Scan for the cell matching the given text and deliver its [X, Y] coordinate at center. 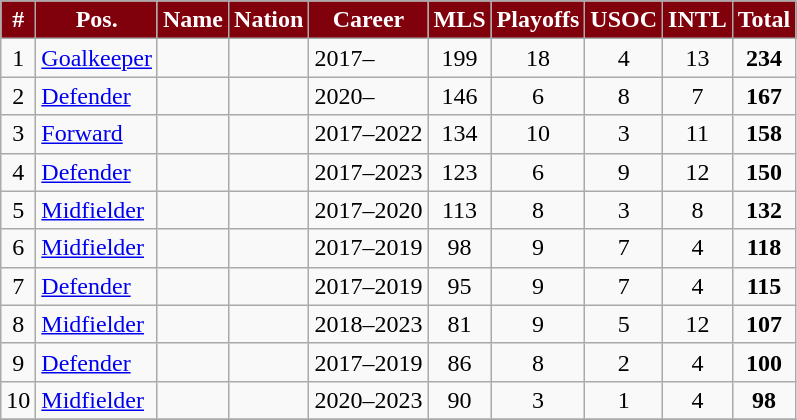
Playoffs [538, 20]
118 [764, 248]
123 [460, 172]
2020–2023 [368, 400]
USOC [624, 20]
95 [460, 286]
2017–2023 [368, 172]
MLS [460, 20]
86 [460, 362]
150 [764, 172]
Total [764, 20]
2018–2023 [368, 324]
234 [764, 58]
2017–2022 [368, 134]
113 [460, 210]
81 [460, 324]
Nation [269, 20]
Forward [97, 134]
Career [368, 20]
2017– [368, 58]
# [18, 20]
Pos. [97, 20]
90 [460, 400]
115 [764, 286]
167 [764, 96]
2020– [368, 96]
100 [764, 362]
134 [460, 134]
Goalkeeper [97, 58]
132 [764, 210]
158 [764, 134]
199 [460, 58]
18 [538, 58]
11 [698, 134]
107 [764, 324]
13 [698, 58]
Name [192, 20]
146 [460, 96]
INTL [698, 20]
2017–2020 [368, 210]
